Find where the given text appears and provide that cell's center as (X, Y) coordinate. 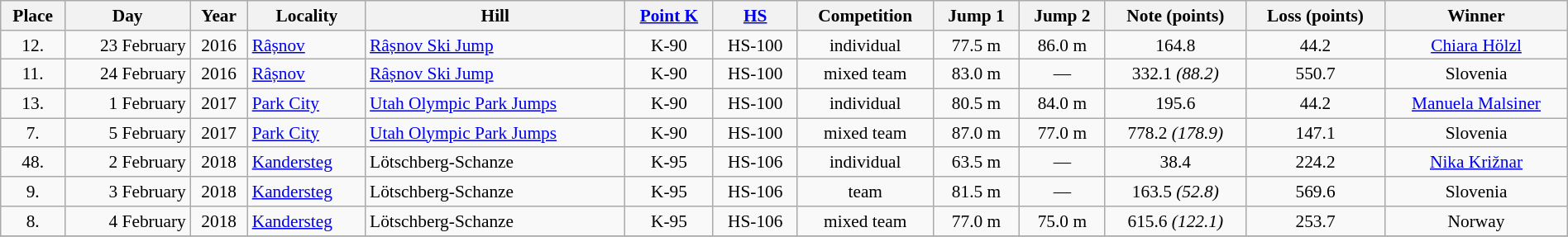
253.7 (1315, 221)
Jump 2 (1062, 16)
Manuela Malsiner (1476, 104)
81.5 m (976, 192)
1 February (127, 104)
147.1 (1315, 133)
12. (33, 45)
48. (33, 163)
Competition (865, 16)
195.6 (1175, 104)
80.5 m (976, 104)
Day (127, 16)
9. (33, 192)
83.0 m (976, 74)
7. (33, 133)
615.6 (122.1) (1175, 221)
4 February (127, 221)
Jump 1 (976, 16)
87.0 m (976, 133)
Chiara Hölzl (1476, 45)
13. (33, 104)
Winner (1476, 16)
163.5 (52.8) (1175, 192)
75.0 m (1062, 221)
63.5 m (976, 163)
550.7 (1315, 74)
Loss (points) (1315, 16)
84.0 m (1062, 104)
332.1 (88.2) (1175, 74)
86.0 m (1062, 45)
77.5 m (976, 45)
Norway (1476, 221)
Locality (307, 16)
23 February (127, 45)
HS (755, 16)
569.6 (1315, 192)
Hill (495, 16)
5 February (127, 133)
Note (points) (1175, 16)
team (865, 192)
778.2 (178.9) (1175, 133)
38.4 (1175, 163)
164.8 (1175, 45)
Year (219, 16)
Place (33, 16)
Nika Križnar (1476, 163)
11. (33, 74)
8. (33, 221)
Point K (668, 16)
2 February (127, 163)
24 February (127, 74)
224.2 (1315, 163)
3 February (127, 192)
